Determine the (X, Y) coordinate at the center of the cell enclosing the given text.  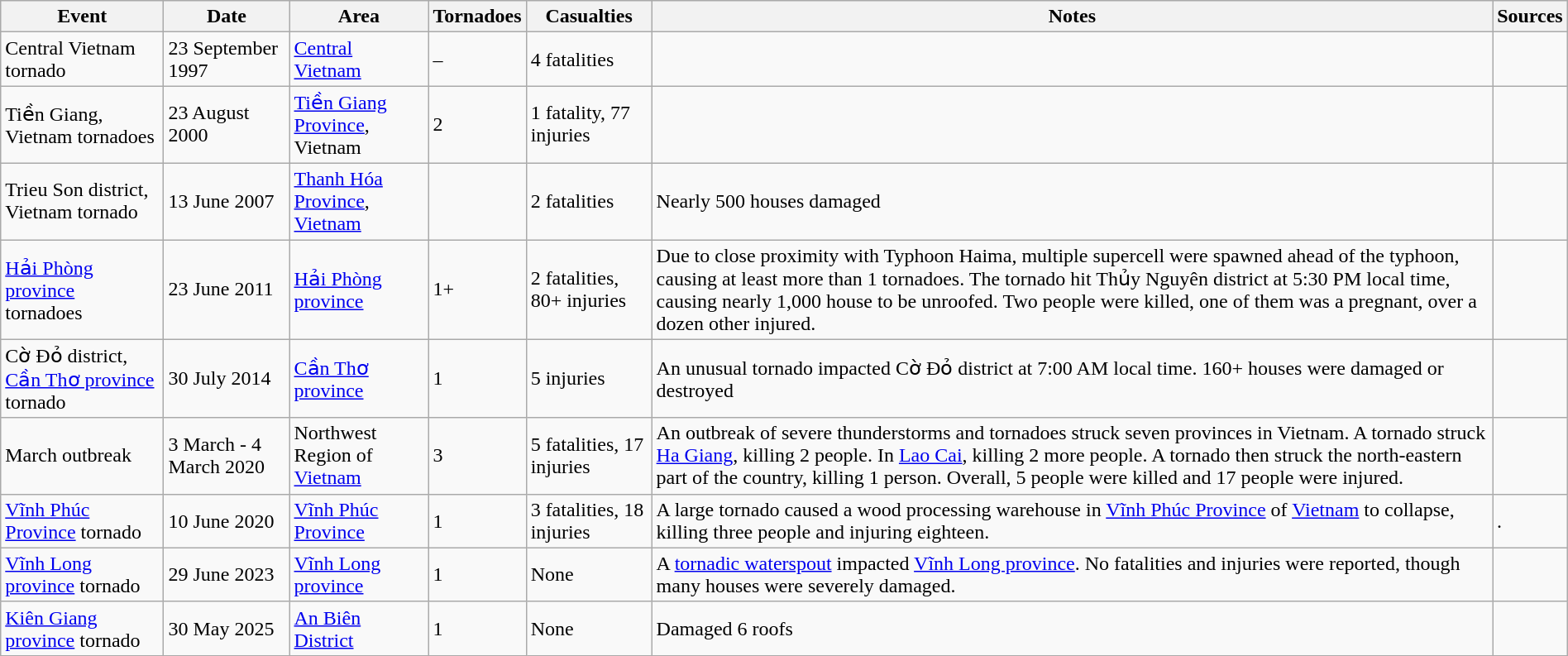
10 June 2020 (227, 521)
Area (359, 17)
13 June 2007 (227, 201)
Notes (1072, 17)
2 (477, 125)
March outbreak (83, 456)
23 September 1997 (227, 60)
3 (477, 456)
A large tornado caused a wood processing warehouse in Vĩnh Phúc Province of Vietnam to collapse, killing three people and injuring eighteen. (1072, 521)
Event (83, 17)
Hải Phòngprovince (359, 290)
23 August 2000 (227, 125)
Tornadoes (477, 17)
Nearly 500 houses damaged (1072, 201)
Cờ Đỏ district, Cần Thơ province tornado (83, 379)
5 fatalities, 17 injuries (589, 456)
5 injuries (589, 379)
Vĩnh Phúc Province tornado (83, 521)
Trieu Son district, Vietnam tornado (83, 201)
29 June 2023 (227, 574)
Tiền Giang Province, Vietnam (359, 125)
3 March - 4 March 2020 (227, 456)
1 fatality, 77 injuries (589, 125)
– (477, 60)
An Biên District (359, 629)
Central Vietnam (359, 60)
30 July 2014 (227, 379)
Cần Thơ province (359, 379)
Hải Phòng provincetornadoes (83, 290)
Sources (1530, 17)
3 fatalities, 18 injuries (589, 521)
4 fatalities (589, 60)
Thanh Hóa Province, Vietnam (359, 201)
Vĩnh Long province (359, 574)
2 fatalities, 80+ injuries (589, 290)
Vĩnh Phúc Province (359, 521)
A tornadic waterspout impacted Vĩnh Long province. No fatalities and injuries were reported, though many houses were severely damaged. (1072, 574)
23 June 2011 (227, 290)
Tiền Giang, Vietnam tornadoes (83, 125)
Central Vietnam tornado (83, 60)
30 May 2025 (227, 629)
An unusual tornado impacted Cờ Đỏ district at 7:00 AM local time. 160+ houses were damaged or destroyed (1072, 379)
Kiên Giang province tornado (83, 629)
Casualties (589, 17)
Damaged 6 roofs (1072, 629)
1+ (477, 290)
. (1530, 521)
Date (227, 17)
Vĩnh Long province tornado (83, 574)
2 fatalities (589, 201)
NorthwestRegion of Vietnam (359, 456)
